Provide the [x, y] coordinate of the cell's center where the given text is located.  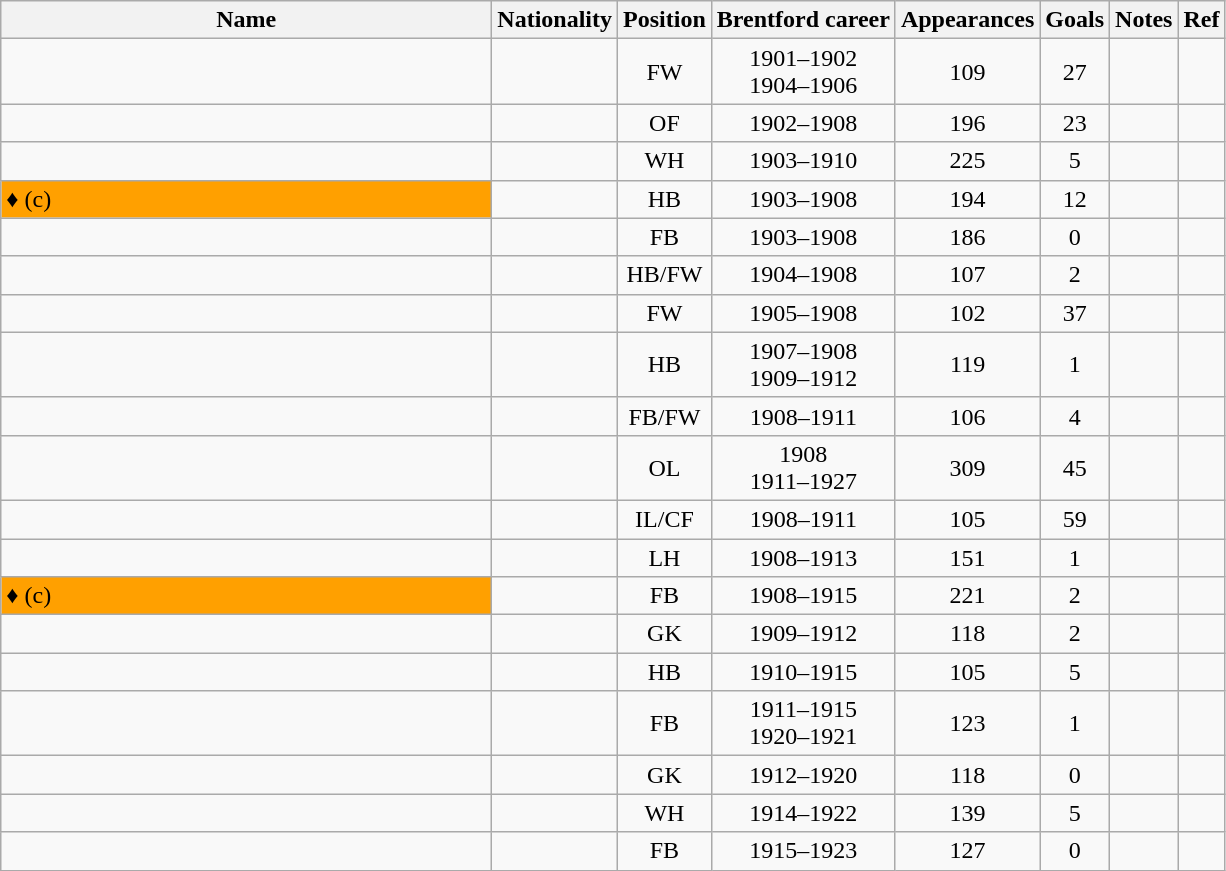
23 [1075, 123]
Ref [1202, 20]
IL/CF [665, 519]
225 [967, 161]
1911–19151920–1921 [803, 724]
Nationality [555, 20]
196 [967, 123]
37 [1075, 313]
1902–1908 [803, 123]
1912–1920 [803, 775]
123 [967, 724]
186 [967, 237]
1904–1908 [803, 275]
OL [665, 468]
27 [1075, 72]
106 [967, 416]
45 [1075, 468]
221 [967, 596]
FB/FW [665, 416]
1908–1915 [803, 596]
309 [967, 468]
1903–1910 [803, 161]
1905–1908 [803, 313]
107 [967, 275]
Name [246, 20]
12 [1075, 199]
1914–1922 [803, 813]
102 [967, 313]
HB/FW [665, 275]
19081911–1927 [803, 468]
151 [967, 557]
1915–1923 [803, 851]
1910–1915 [803, 672]
1901–19021904–1906 [803, 72]
109 [967, 72]
1909–1912 [803, 634]
4 [1075, 416]
139 [967, 813]
Brentford career [803, 20]
Position [665, 20]
194 [967, 199]
Notes [1144, 20]
127 [967, 851]
Goals [1075, 20]
1908–1913 [803, 557]
Appearances [967, 20]
1907–19081909–1912 [803, 364]
OF [665, 123]
119 [967, 364]
59 [1075, 519]
LH [665, 557]
